Determine the (x, y) coordinate at the center of the cell enclosing the given text.  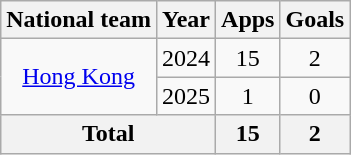
1 (248, 96)
Goals (315, 20)
Hong Kong (79, 77)
Total (108, 134)
Year (186, 20)
2024 (186, 58)
National team (79, 20)
Apps (248, 20)
0 (315, 96)
2025 (186, 96)
